Detect which cell encompasses the target text, then output its [X, Y] center coordinate. 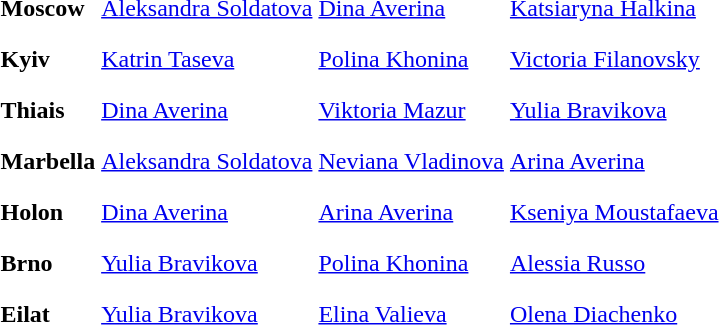
Yulia Bravikova [207, 263]
Katrin Taseva [207, 59]
Neviana Vladinova [412, 161]
Aleksandra Soldatova [207, 161]
Viktoria Mazur [412, 110]
Arina Averina [412, 212]
